Output the [x, y] coordinate of the center of the cell containing the given text.  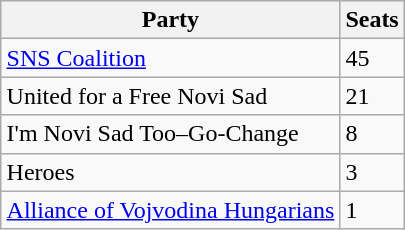
SNS Coalition [170, 58]
Heroes [170, 172]
45 [372, 58]
Party [170, 20]
I'm Novi Sad Too–Go-Change [170, 134]
Seats [372, 20]
21 [372, 96]
8 [372, 134]
Alliance of Vojvodina Hungarians [170, 210]
United for a Free Novi Sad [170, 96]
3 [372, 172]
1 [372, 210]
